Pinpoint the cell where the given text exists, returning its [X, Y] midpoint coordinate. 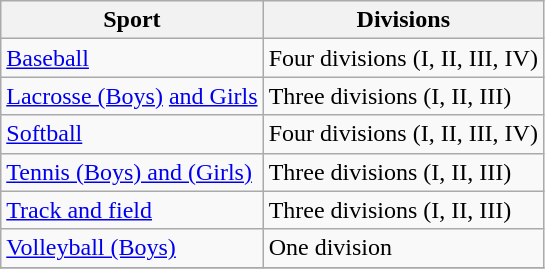
Track and field [132, 210]
Baseball [132, 58]
Sport [132, 20]
Divisions [403, 20]
One division [403, 248]
Tennis (Boys) and (Girls) [132, 172]
Softball [132, 134]
Volleyball (Boys) [132, 248]
Lacrosse (Boys) and Girls [132, 96]
